Scan for the cell matching the given text and deliver its [x, y] coordinate at center. 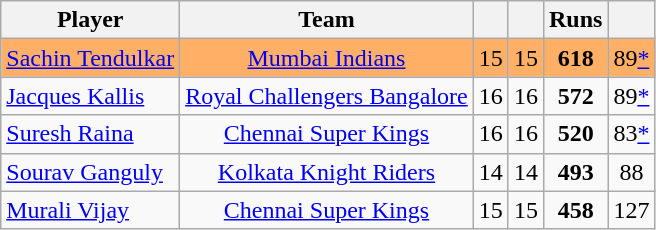
520 [575, 134]
Sachin Tendulkar [90, 58]
Mumbai Indians [327, 58]
458 [575, 210]
Jacques Kallis [90, 96]
Royal Challengers Bangalore [327, 96]
88 [632, 172]
Sourav Ganguly [90, 172]
572 [575, 96]
Team [327, 20]
127 [632, 210]
618 [575, 58]
Kolkata Knight Riders [327, 172]
Player [90, 20]
83* [632, 134]
Runs [575, 20]
493 [575, 172]
Suresh Raina [90, 134]
Murali Vijay [90, 210]
